From the cell containing the given text, extract its center point as [X, Y] coordinate. 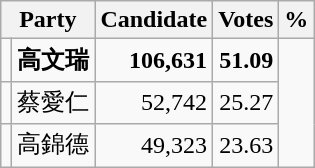
106,631 [154, 60]
Candidate [154, 20]
52,742 [154, 102]
% [296, 20]
Party [48, 20]
49,323 [154, 146]
23.63 [246, 146]
高文瑞 [54, 60]
高錦德 [54, 146]
蔡愛仁 [54, 102]
Votes [246, 20]
25.27 [246, 102]
51.09 [246, 60]
